From the cell containing the given text, extract its center point as [X, Y] coordinate. 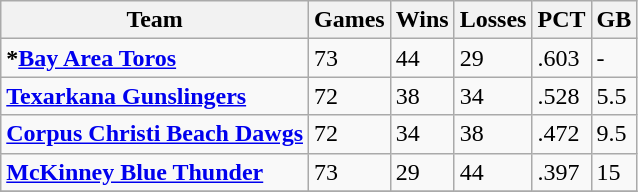
5.5 [614, 96]
.528 [562, 96]
.603 [562, 58]
Corpus Christi Beach Dawgs [155, 134]
Team [155, 20]
Games [350, 20]
15 [614, 172]
PCT [562, 20]
.397 [562, 172]
Texarkana Gunslingers [155, 96]
- [614, 58]
Losses [493, 20]
McKinney Blue Thunder [155, 172]
GB [614, 20]
*Bay Area Toros [155, 58]
Wins [422, 20]
9.5 [614, 134]
.472 [562, 134]
